Extract the (x, y) coordinate from the center of the cell holding the provided text.  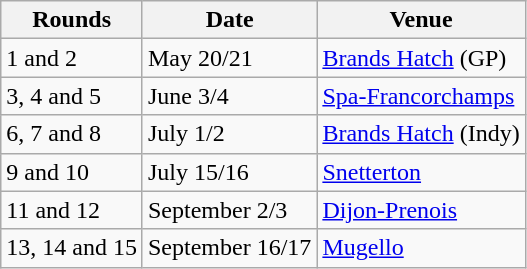
Brands Hatch (GP) (421, 58)
May 20/21 (229, 58)
Spa-Francorchamps (421, 96)
Brands Hatch (Indy) (421, 134)
13, 14 and 15 (72, 248)
3, 4 and 5 (72, 96)
Dijon-Prenois (421, 210)
July 1/2 (229, 134)
Rounds (72, 20)
Date (229, 20)
11 and 12 (72, 210)
6, 7 and 8 (72, 134)
9 and 10 (72, 172)
1 and 2 (72, 58)
June 3/4 (229, 96)
September 2/3 (229, 210)
Mugello (421, 248)
Venue (421, 20)
July 15/16 (229, 172)
Snetterton (421, 172)
September 16/17 (229, 248)
